Capture the cell that displays the provided text and extract its (x, y) central coordinate. 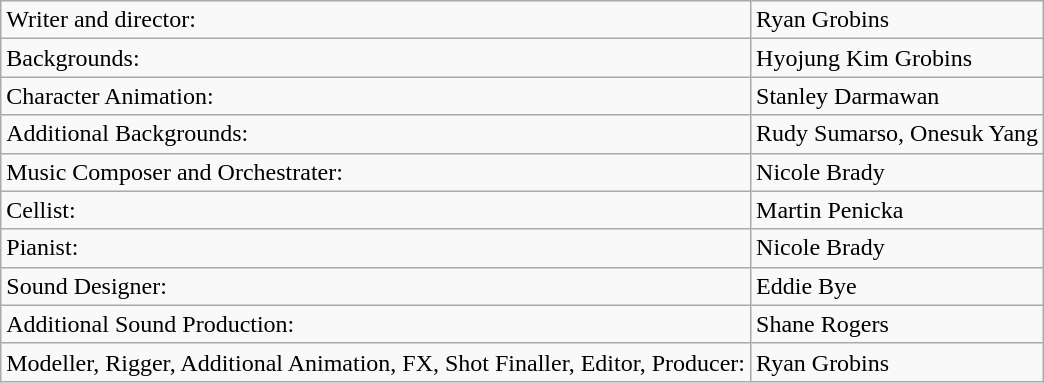
Shane Rogers (898, 324)
Martin Penicka (898, 210)
Stanley Darmawan (898, 96)
Additional Backgrounds: (376, 134)
Eddie Bye (898, 286)
Backgrounds: (376, 58)
Cellist: (376, 210)
Writer and director: (376, 20)
Additional Sound Production: (376, 324)
Rudy Sumarso, Onesuk Yang (898, 134)
Music Composer and Orchestrater: (376, 172)
Modeller, Rigger, Additional Animation, FX, Shot Finaller, Editor, Producer: (376, 362)
Sound Designer: (376, 286)
Hyojung Kim Grobins (898, 58)
Pianist: (376, 248)
Character Animation: (376, 96)
